Capture the cell that displays the provided text and extract its (X, Y) central coordinate. 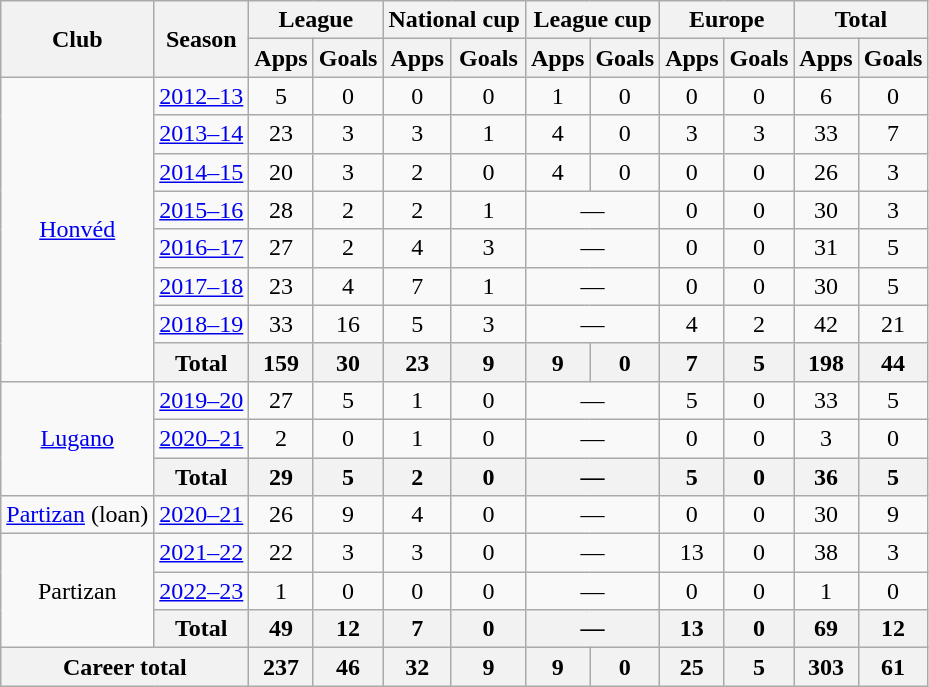
National cup (454, 20)
29 (281, 477)
42 (826, 324)
2022–23 (202, 591)
22 (281, 553)
31 (826, 248)
49 (281, 629)
198 (826, 362)
159 (281, 362)
46 (348, 667)
28 (281, 210)
38 (826, 553)
2021–22 (202, 553)
44 (893, 362)
2017–18 (202, 286)
2014–15 (202, 172)
36 (826, 477)
2018–19 (202, 324)
32 (417, 667)
6 (826, 96)
303 (826, 667)
Club (78, 39)
2016–17 (202, 248)
16 (348, 324)
League cup (592, 20)
2015–16 (202, 210)
Partizan (78, 591)
2019–20 (202, 400)
League (316, 20)
61 (893, 667)
20 (281, 172)
Career total (125, 667)
Partizan (loan) (78, 515)
Europe (727, 20)
2013–14 (202, 134)
Season (202, 39)
Honvéd (78, 229)
69 (826, 629)
237 (281, 667)
21 (893, 324)
2012–13 (202, 96)
25 (692, 667)
Lugano (78, 438)
